Locate the cell with the specified text and output its (x, y) center coordinate. 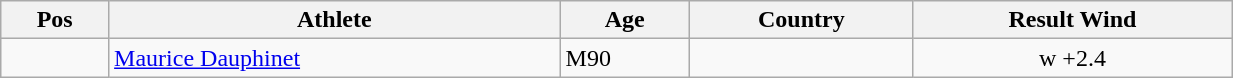
M90 (624, 58)
Result Wind (1072, 20)
Pos (55, 20)
Athlete (334, 20)
Country (801, 20)
Maurice Dauphinet (334, 58)
Age (624, 20)
w +2.4 (1072, 58)
